Find where the given text appears and provide that cell's center as [x, y] coordinate. 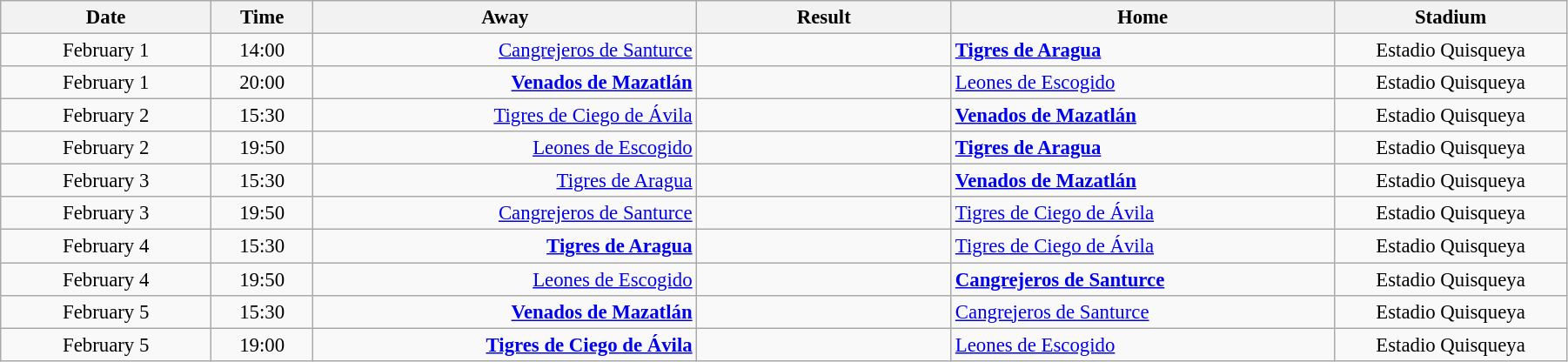
14:00 [263, 50]
Stadium [1451, 17]
Away [505, 17]
Home [1143, 17]
Date [106, 17]
20:00 [263, 83]
Time [263, 17]
Result [824, 17]
19:00 [263, 345]
